Return the [X, Y] coordinate for the center point of the cell that contains the specified text.  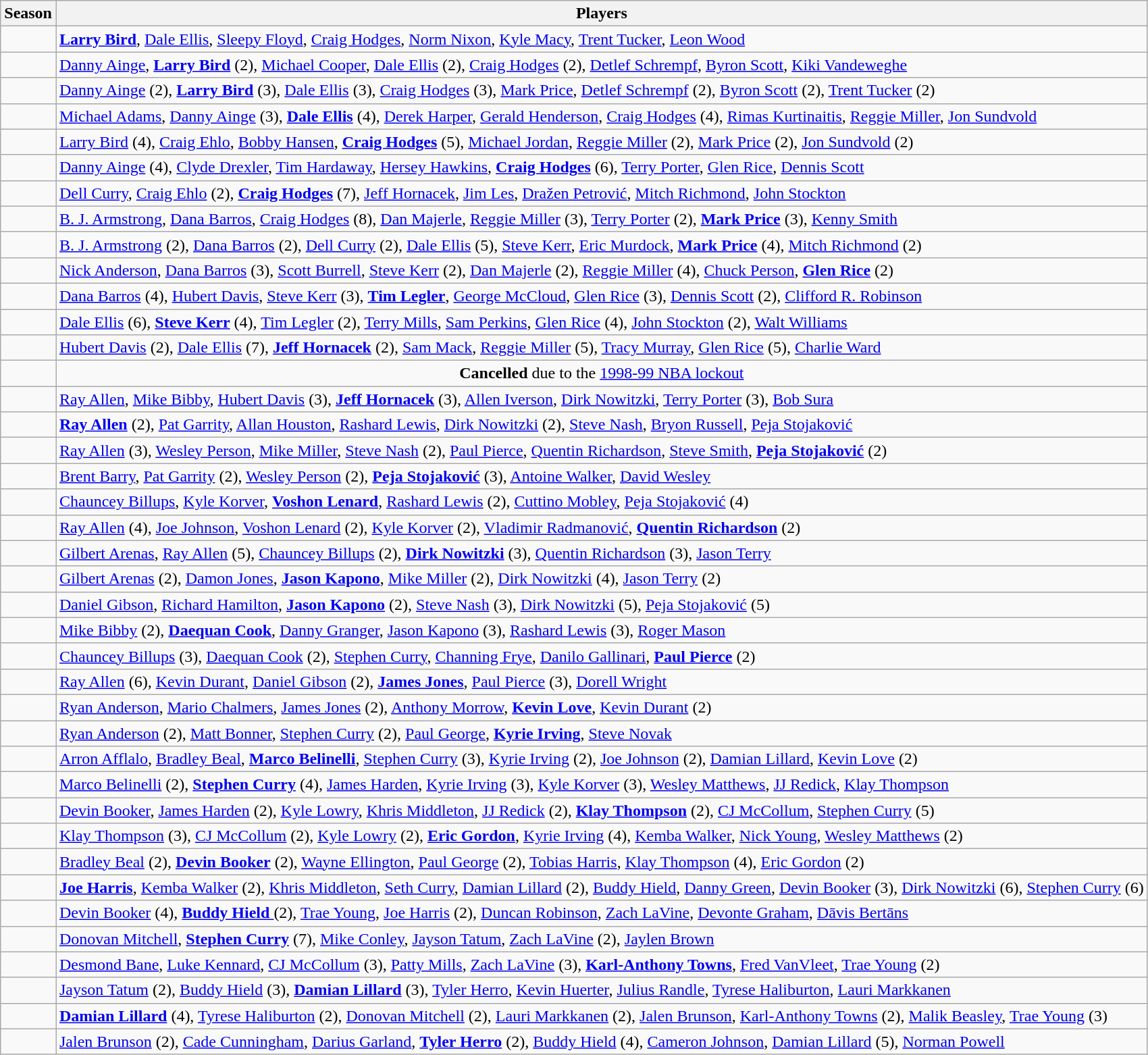
Larry Bird (4), Craig Ehlo, Bobby Hansen, Craig Hodges (5), Michael Jordan, Reggie Miller (2), Mark Price (2), Jon Sundvold (2) [601, 142]
Daniel Gibson, Richard Hamilton, Jason Kapono (2), Steve Nash (3), Dirk Nowitzki (5), Peja Stojaković (5) [601, 604]
Danny Ainge (4), Clyde Drexler, Tim Hardaway, Hersey Hawkins, Craig Hodges (6), Terry Porter, Glen Rice, Dennis Scott [601, 168]
Jalen Brunson (2), Cade Cunningham, Darius Garland, Tyler Herro (2), Buddy Hield (4), Cameron Johnson, Damian Lillard (5), Norman Powell [601, 1041]
Danny Ainge, Larry Bird (2), Michael Cooper, Dale Ellis (2), Craig Hodges (2), Detlef Schrempf, Byron Scott, Kiki Vandeweghe [601, 65]
Brent Barry, Pat Garrity (2), Wesley Person (2), Peja Stojaković (3), Antoine Walker, David Wesley [601, 476]
Marco Belinelli (2), Stephen Curry (4), James Harden, Kyrie Irving (3), Kyle Korver (3), Wesley Matthews, JJ Redick, Klay Thompson [601, 785]
Chauncey Billups (3), Daequan Cook (2), Stephen Curry, Channing Frye, Danilo Gallinari, Paul Pierce (2) [601, 656]
Ray Allen, Mike Bibby, Hubert Davis (3), Jeff Hornacek (3), Allen Iverson, Dirk Nowitzki, Terry Porter (3), Bob Sura [601, 399]
Dale Ellis (6), Steve Kerr (4), Tim Legler (2), Terry Mills, Sam Perkins, Glen Rice (4), John Stockton (2), Walt Williams [601, 322]
Michael Adams, Danny Ainge (3), Dale Ellis (4), Derek Harper, Gerald Henderson, Craig Hodges (4), Rimas Kurtinaitis, Reggie Miller, Jon Sundvold [601, 116]
Ray Allen (4), Joe Johnson, Voshon Lenard (2), Kyle Korver (2), Vladimir Radmanović, Quentin Richardson (2) [601, 527]
Dell Curry, Craig Ehlo (2), Craig Hodges (7), Jeff Hornacek, Jim Les, Dražen Petrović, Mitch Richmond, John Stockton [601, 193]
Donovan Mitchell, Stephen Curry (7), Mike Conley, Jayson Tatum, Zach LaVine (2), Jaylen Brown [601, 939]
Ryan Anderson (2), Matt Bonner, Stephen Curry (2), Paul George, Kyrie Irving, Steve Novak [601, 733]
Devin Booker, James Harden (2), Kyle Lowry, Khris Middleton, JJ Redick (2), Klay Thompson (2), CJ McCollum, Stephen Curry (5) [601, 810]
Mike Bibby (2), Daequan Cook, Danny Granger, Jason Kapono (3), Rashard Lewis (3), Roger Mason [601, 630]
Arron Afflalo, Bradley Beal, Marco Belinelli, Stephen Curry (3), Kyrie Irving (2), Joe Johnson (2), Damian Lillard, Kevin Love (2) [601, 759]
B. J. Armstrong, Dana Barros, Craig Hodges (8), Dan Majerle, Reggie Miller (3), Terry Porter (2), Mark Price (3), Kenny Smith [601, 219]
Devin Booker (4), Buddy Hield (2), Trae Young, Joe Harris (2), Duncan Robinson, Zach LaVine, Devonte Graham, Dāvis Bertāns [601, 913]
Bradley Beal (2), Devin Booker (2), Wayne Ellington, Paul George (2), Tobias Harris, Klay Thompson (4), Eric Gordon (2) [601, 862]
Season [28, 14]
Hubert Davis (2), Dale Ellis (7), Jeff Hornacek (2), Sam Mack, Reggie Miller (5), Tracy Murray, Glen Rice (5), Charlie Ward [601, 348]
Gilbert Arenas (2), Damon Jones, Jason Kapono, Mike Miller (2), Dirk Nowitzki (4), Jason Terry (2) [601, 579]
Danny Ainge (2), Larry Bird (3), Dale Ellis (3), Craig Hodges (3), Mark Price, Detlef Schrempf (2), Byron Scott (2), Trent Tucker (2) [601, 91]
Desmond Bane, Luke Kennard, CJ McCollum (3), Patty Mills, Zach LaVine (3), Karl-Anthony Towns, Fred VanVleet, Trae Young (2) [601, 964]
Ryan Anderson, Mario Chalmers, James Jones (2), Anthony Morrow, Kevin Love, Kevin Durant (2) [601, 707]
Klay Thompson (3), CJ McCollum (2), Kyle Lowry (2), Eric Gordon, Kyrie Irving (4), Kemba Walker, Nick Young, Wesley Matthews (2) [601, 836]
Players [601, 14]
Larry Bird, Dale Ellis, Sleepy Floyd, Craig Hodges, Norm Nixon, Kyle Macy, Trent Tucker, Leon Wood [601, 39]
Ray Allen (2), Pat Garrity, Allan Houston, Rashard Lewis, Dirk Nowitzki (2), Steve Nash, Bryon Russell, Peja Stojaković [601, 425]
B. J. Armstrong (2), Dana Barros (2), Dell Curry (2), Dale Ellis (5), Steve Kerr, Eric Murdock, Mark Price (4), Mitch Richmond (2) [601, 245]
Chauncey Billups, Kyle Korver, Voshon Lenard, Rashard Lewis (2), Cuttino Mobley, Peja Stojaković (4) [601, 502]
Ray Allen (3), Wesley Person, Mike Miller, Steve Nash (2), Paul Pierce, Quentin Richardson, Steve Smith, Peja Stojaković (2) [601, 451]
Dana Barros (4), Hubert Davis, Steve Kerr (3), Tim Legler, George McCloud, Glen Rice (3), Dennis Scott (2), Clifford R. Robinson [601, 296]
Jayson Tatum (2), Buddy Hield (3), Damian Lillard (3), Tyler Herro, Kevin Huerter, Julius Randle, Tyrese Haliburton, Lauri Markkanen [601, 990]
Ray Allen (6), Kevin Durant, Daniel Gibson (2), James Jones, Paul Pierce (3), Dorell Wright [601, 681]
Cancelled due to the 1998-99 NBA lockout [601, 374]
Gilbert Arenas, Ray Allen (5), Chauncey Billups (2), Dirk Nowitzki (3), Quentin Richardson (3), Jason Terry [601, 553]
Nick Anderson, Dana Barros (3), Scott Burrell, Steve Kerr (2), Dan Majerle (2), Reggie Miller (4), Chuck Person, Glen Rice (2) [601, 270]
